Capture the cell that displays the provided text and extract its (X, Y) central coordinate. 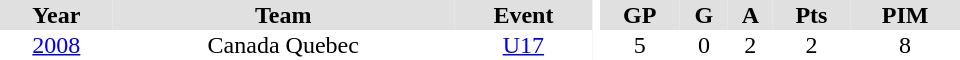
Event (524, 15)
5 (640, 45)
Pts (812, 15)
Canada Quebec (284, 45)
Year (56, 15)
A (750, 15)
GP (640, 15)
0 (704, 45)
U17 (524, 45)
Team (284, 15)
2008 (56, 45)
8 (905, 45)
G (704, 15)
PIM (905, 15)
